Determine the [x, y] coordinate at the center of the cell enclosing the given text.  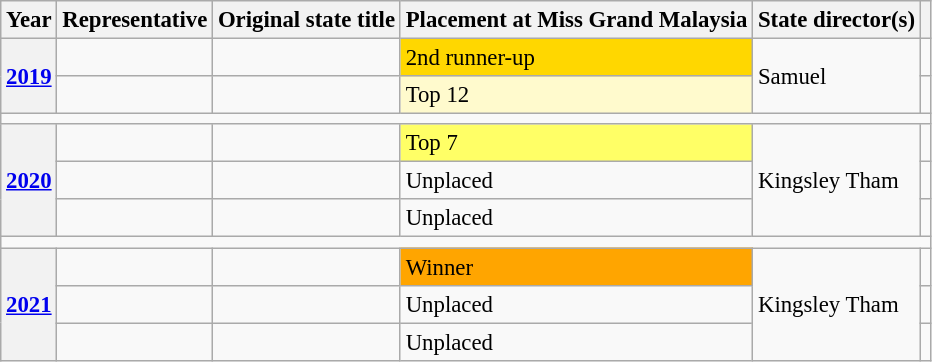
2019 [29, 76]
Year [29, 20]
State director(s) [837, 20]
Top 12 [576, 95]
Top 7 [576, 143]
Representative [135, 20]
2020 [29, 180]
Winner [576, 267]
Original state title [307, 20]
2021 [29, 304]
2nd runner-up [576, 58]
Samuel [837, 76]
Placement at Miss Grand Malaysia [576, 20]
